From the cell containing the given text, extract its center point as [X, Y] coordinate. 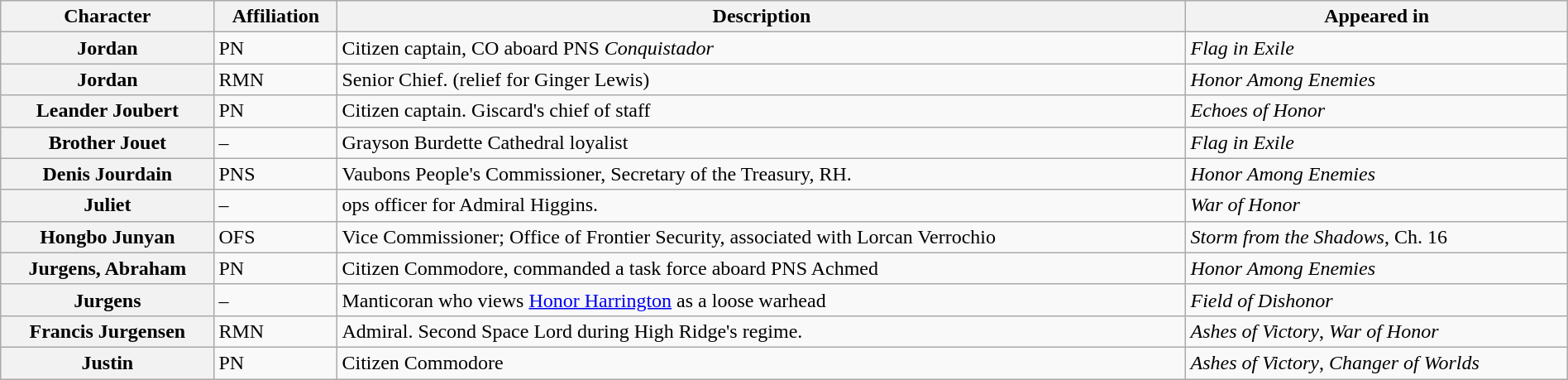
Ashes of Victory, Changer of Worlds [1376, 363]
Manticoran who views Honor Harrington as a loose warhead [762, 300]
ops officer for Admiral Higgins. [762, 205]
Admiral. Second Space Lord during High Ridge's regime. [762, 331]
Justin [108, 363]
Vice Commissioner; Office of Frontier Security, associated with Lorcan Verrochio [762, 237]
Brother Jouet [108, 142]
Echoes of Honor [1376, 111]
Description [762, 17]
Affiliation [276, 17]
Leander Joubert [108, 111]
Denis Jourdain [108, 174]
Jurgens [108, 300]
Appeared in [1376, 17]
Field of Dishonor [1376, 300]
Citizen Commodore, commanded a task force aboard PNS Achmed [762, 268]
Citizen captain, CO aboard PNS Conquistador [762, 48]
Francis Jurgensen [108, 331]
Storm from the Shadows, Ch. 16 [1376, 237]
Hongbo Junyan [108, 237]
Ashes of Victory, War of Honor [1376, 331]
Senior Chief. (relief for Ginger Lewis) [762, 79]
Juliet [108, 205]
Jurgens, Abraham [108, 268]
PNS [276, 174]
Citizen Commodore [762, 363]
Citizen captain. Giscard's chief of staff [762, 111]
Character [108, 17]
OFS [276, 237]
Grayson Burdette Cathedral loyalist [762, 142]
Vaubons People's Commissioner, Secretary of the Treasury, RH. [762, 174]
War of Honor [1376, 205]
